Locate the cell with the specified text and output its (x, y) center coordinate. 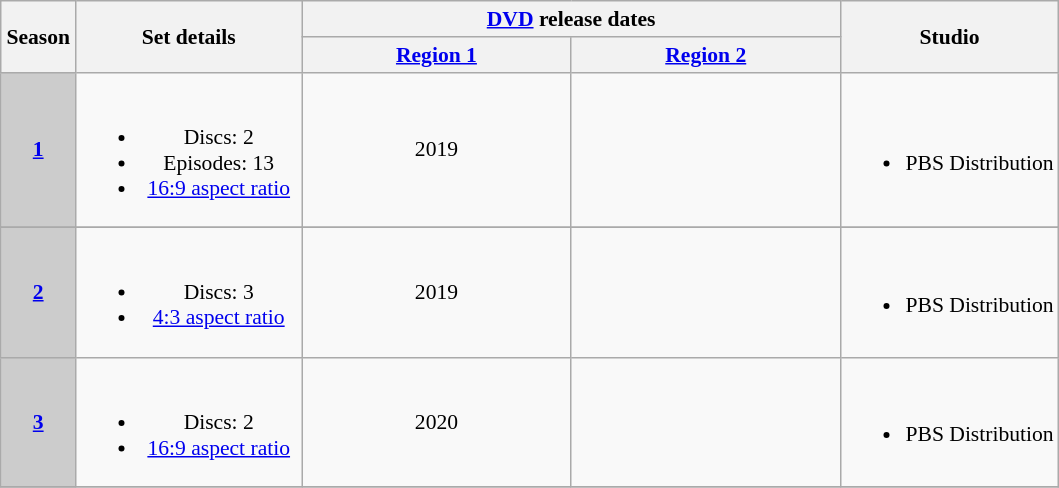
Discs: 34:3 aspect ratio (189, 293)
Set details (189, 36)
Region 2 (706, 55)
2020 (436, 422)
Season (38, 36)
DVD release dates (572, 19)
1 (38, 150)
Discs: 216:9 aspect ratio (189, 422)
Region 1 (436, 55)
3 (38, 422)
2 (38, 293)
Discs: 2Episodes: 1316:9 aspect ratio (189, 150)
Studio (949, 36)
